Detect which cell encompasses the target text, then output its [x, y] center coordinate. 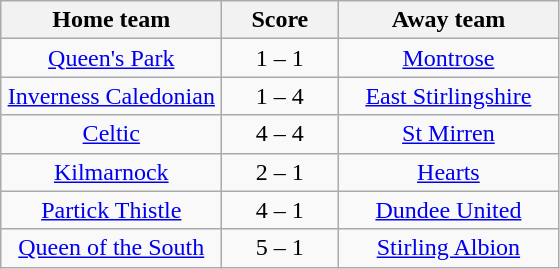
Away team [448, 20]
Queen's Park [112, 58]
4 – 4 [280, 134]
Dundee United [448, 210]
St Mirren [448, 134]
Montrose [448, 58]
Hearts [448, 172]
4 – 1 [280, 210]
Inverness Caledonian [112, 96]
5 – 1 [280, 248]
Stirling Albion [448, 248]
Kilmarnock [112, 172]
East Stirlingshire [448, 96]
2 – 1 [280, 172]
Home team [112, 20]
Partick Thistle [112, 210]
Queen of the South [112, 248]
1 – 1 [280, 58]
1 – 4 [280, 96]
Score [280, 20]
Celtic [112, 134]
